Locate the cell with the specified text and output its (x, y) center coordinate. 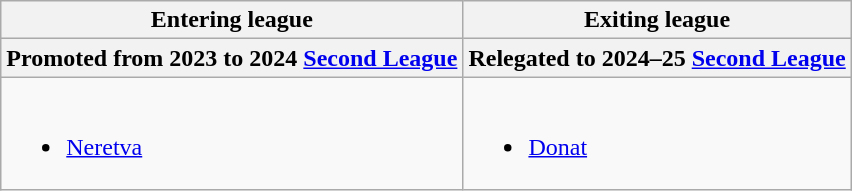
Exiting league (657, 20)
Relegated to 2024–25 Second League (657, 58)
Promoted from 2023 to 2024 Second League (232, 58)
Entering league (232, 20)
Donat (657, 134)
Neretva (232, 134)
